Output the [x, y] coordinate of the center of the cell containing the given text.  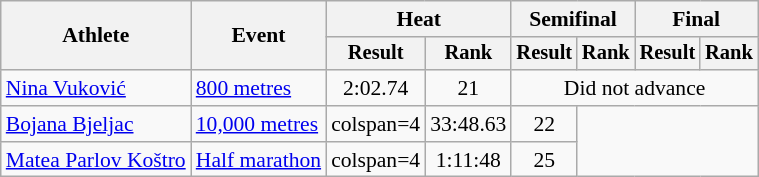
10,000 metres [258, 124]
Bojana Bjeljac [96, 124]
33:48.63 [468, 124]
Heat [418, 19]
22 [544, 124]
colspan=4 [376, 124]
Semifinal [572, 19]
800 metres [258, 88]
Final [696, 19]
Did not advance [634, 88]
21 [468, 88]
2:02.74 [376, 88]
Athlete [96, 36]
Event [258, 36]
Nina Vuković [96, 88]
